Determine the [X, Y] coordinate at the center of the cell enclosing the given text.  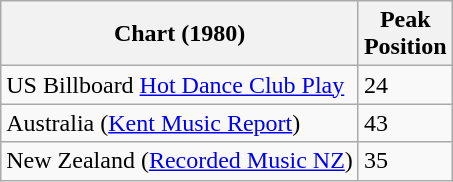
US Billboard Hot Dance Club Play [180, 85]
Australia (Kent Music Report) [180, 123]
New Zealand (Recorded Music NZ) [180, 161]
PeakPosition [405, 34]
43 [405, 123]
24 [405, 85]
35 [405, 161]
Chart (1980) [180, 34]
